Find where the given text appears and provide that cell's center as [X, Y] coordinate. 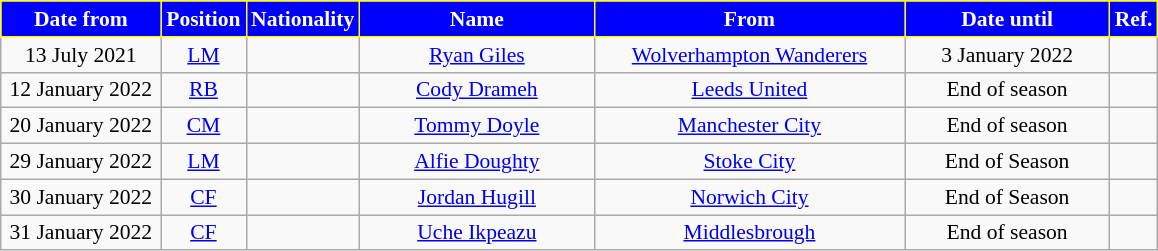
Ref. [1134, 19]
Tommy Doyle [476, 126]
Ryan Giles [476, 55]
30 January 2022 [81, 197]
29 January 2022 [81, 162]
3 January 2022 [1008, 55]
Date until [1008, 19]
Manchester City [749, 126]
Date from [81, 19]
Uche Ikpeazu [476, 233]
Alfie Doughty [476, 162]
12 January 2022 [81, 90]
Name [476, 19]
13 July 2021 [81, 55]
CM [204, 126]
Cody Drameh [476, 90]
Position [204, 19]
Nationality [302, 19]
Norwich City [749, 197]
Middlesbrough [749, 233]
Wolverhampton Wanderers [749, 55]
Leeds United [749, 90]
From [749, 19]
RB [204, 90]
31 January 2022 [81, 233]
Stoke City [749, 162]
Jordan Hugill [476, 197]
20 January 2022 [81, 126]
